Detect which cell encompasses the target text, then output its [x, y] center coordinate. 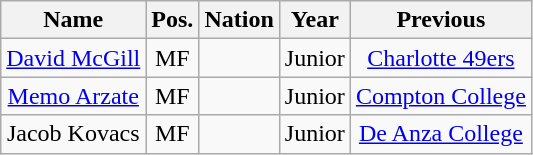
Name [74, 20]
Year [314, 20]
Nation [239, 20]
Previous [440, 20]
Jacob Kovacs [74, 134]
De Anza College [440, 134]
Charlotte 49ers [440, 58]
David McGill [74, 58]
Pos. [172, 20]
Memo Arzate [74, 96]
Compton College [440, 96]
